Return the (X, Y) coordinate for the center point of the cell that contains the specified text.  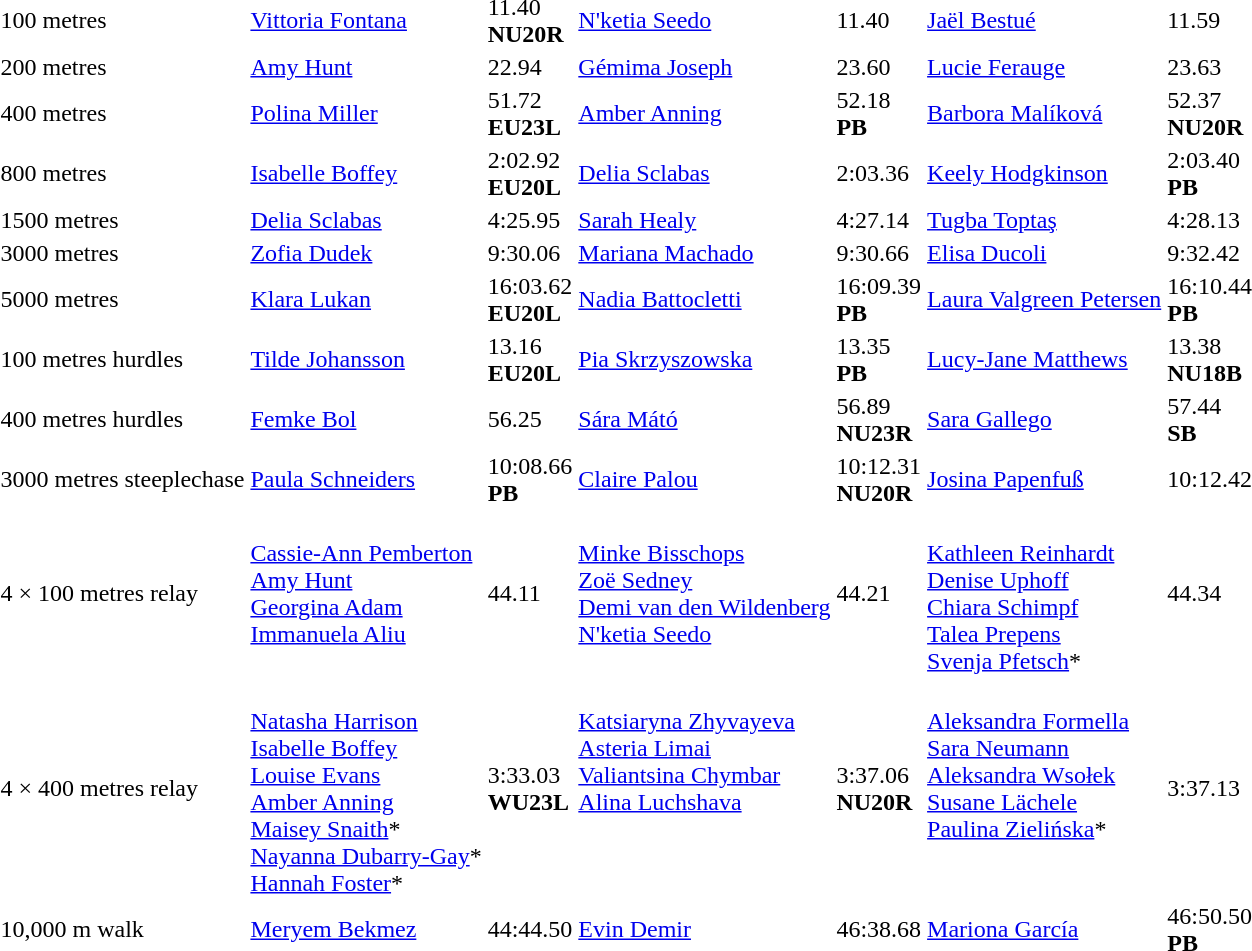
Natasha HarrisonIsabelle BoffeyLouise EvansAmber AnningMaisey Snaith*Nayanna Dubarry-Gay*Hannah Foster* (366, 788)
10:12.31 NU20R (879, 480)
Elisa Ducoli (1044, 253)
Laura Valgreen Petersen (1044, 300)
Sára Mátó (704, 420)
Amber Anning (704, 114)
16:09.39PB (879, 300)
Klara Lukan (366, 300)
10:08.66 PB (530, 480)
Pia Skrzyszowska (704, 360)
9:30.66 (879, 253)
Claire Palou (704, 480)
56.89 NU23R (879, 420)
Katsiaryna ZhyvayevaAsteria LimaiValiantsina ChymbarAlina Luchshava (704, 788)
Tilde Johansson (366, 360)
2:03.36 (879, 174)
Zofia Dudek (366, 253)
2:02.92 EU20L (530, 174)
13.16 EU20L (530, 360)
Cassie-Ann PembertonAmy HuntGeorgina AdamImmanuela Aliu (366, 594)
3:37.06NU20R (879, 788)
13.35 PB (879, 360)
Aleksandra FormellaSara NeumannAleksandra WsołekSusane LächelePaulina Zielińska* (1044, 788)
Mariana Machado (704, 253)
52.18PB (879, 114)
Lucie Ferauge (1044, 67)
4:25.95 (530, 220)
44.11 (530, 594)
Lucy-Jane Matthews (1044, 360)
Keely Hodgkinson (1044, 174)
4:27.14 (879, 220)
Paula Schneiders (366, 480)
44.21 (879, 594)
Amy Hunt (366, 67)
Tugba Toptaş (1044, 220)
Gémima Joseph (704, 67)
56.25 (530, 420)
3:33.03WU23L (530, 788)
Polina Miller (366, 114)
Femke Bol (366, 420)
Kathleen ReinhardtDenise UphoffChiara SchimpfTalea PrepensSvenja Pfetsch* (1044, 594)
Sara Gallego (1044, 420)
22.94 (530, 67)
Barbora Malíková (1044, 114)
Minke BisschopsZoë SedneyDemi van den WildenbergN'ketia Seedo (704, 594)
Sarah Healy (704, 220)
23.60 (879, 67)
16:03.62EU20L (530, 300)
Josina Papenfuß (1044, 480)
9:30.06 (530, 253)
Isabelle Boffey (366, 174)
51.72 EU23L (530, 114)
Nadia Battocletti (704, 300)
